Return the [x, y] coordinate for the center point of the cell that contains the specified text.  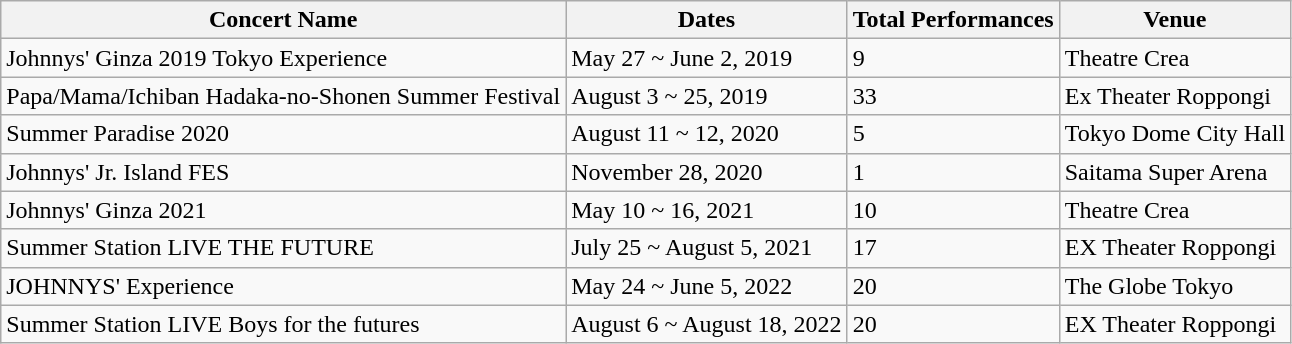
Saitama Super Arena [1174, 172]
August 6 ~ August 18, 2022 [706, 324]
May 24 ~ June 5, 2022 [706, 286]
November 28, 2020 [706, 172]
Johnnys' Jr. Island FES [284, 172]
Summer Station LIVE Boys for the futures [284, 324]
August 11 ~ 12, 2020 [706, 134]
Papa/Mama/Ichiban Hadaka-no-Shonen Summer Festival [284, 96]
August 3 ~ 25, 2019 [706, 96]
9 [953, 58]
The Globe Tokyo [1174, 286]
Summer Station LIVE THE FUTURE [284, 248]
Johnnys' Ginza 2019 Tokyo Experience [284, 58]
May 27 ~ June 2, 2019 [706, 58]
July 25 ~ August 5, 2021 [706, 248]
1 [953, 172]
Concert Name [284, 20]
JOHNNYS' Experience [284, 286]
Dates [706, 20]
Venue [1174, 20]
Summer Paradise 2020 [284, 134]
5 [953, 134]
Tokyo Dome City Hall [1174, 134]
33 [953, 96]
Ex Theater Roppongi [1174, 96]
17 [953, 248]
May 10 ~ 16, 2021 [706, 210]
Total Performances [953, 20]
Johnnys' Ginza 2021 [284, 210]
10 [953, 210]
